Detect which cell encompasses the target text, then output its [X, Y] center coordinate. 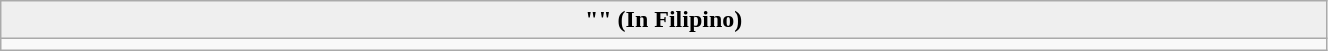
"" (In Filipino) [664, 20]
